Detect which cell encompasses the target text, then output its (X, Y) center coordinate. 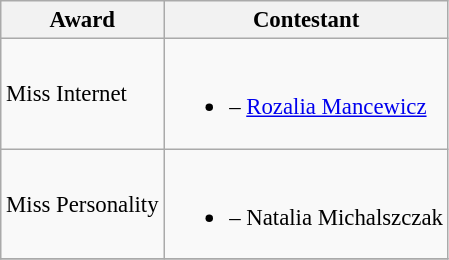
Award (82, 20)
Miss Internet (82, 94)
– Natalia Michalszczak (306, 204)
Contestant (306, 20)
Miss Personality (82, 204)
– Rozalia Mancewicz (306, 94)
